Detect which cell encompasses the target text, then output its (x, y) center coordinate. 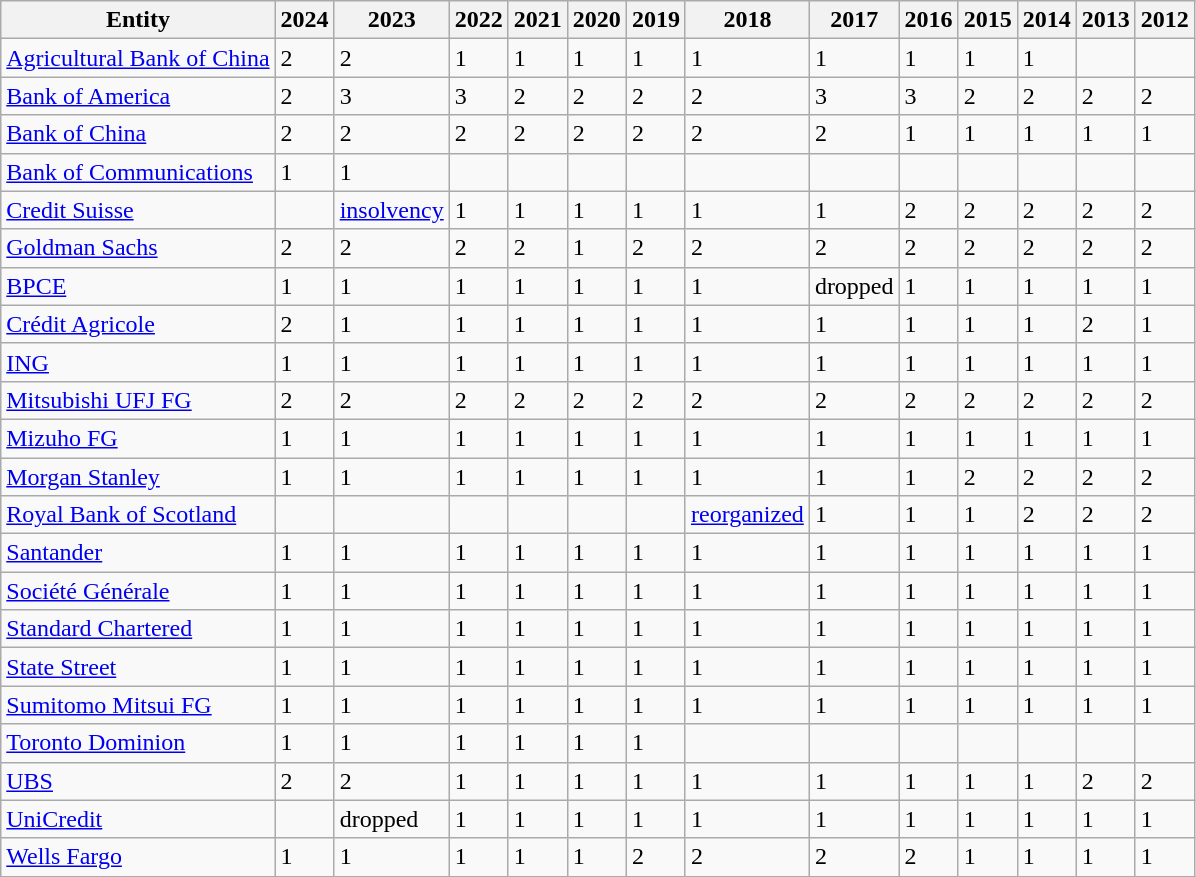
Goldman Sachs (138, 248)
2013 (1106, 20)
Standard Chartered (138, 629)
2022 (478, 20)
Sumitomo Mitsui FG (138, 705)
2024 (304, 20)
Santander (138, 553)
State Street (138, 667)
Credit Suisse (138, 210)
2015 (988, 20)
Royal Bank of Scotland (138, 515)
2016 (928, 20)
insolvency (392, 210)
Agricultural Bank of China (138, 58)
Entity (138, 20)
2012 (1164, 20)
BPCE (138, 286)
UniCredit (138, 819)
ING (138, 362)
2019 (656, 20)
Bank of America (138, 96)
Mitsubishi UFJ FG (138, 400)
2021 (538, 20)
Mizuho FG (138, 438)
reorganized (747, 515)
2014 (1046, 20)
2023 (392, 20)
Bank of China (138, 134)
Wells Fargo (138, 857)
Toronto Dominion (138, 743)
2020 (596, 20)
2018 (747, 20)
Crédit Agricole (138, 324)
Société Générale (138, 591)
UBS (138, 781)
Morgan Stanley (138, 477)
Bank of Communications (138, 172)
2017 (854, 20)
